Pinpoint the cell where the given text exists, returning its [X, Y] midpoint coordinate. 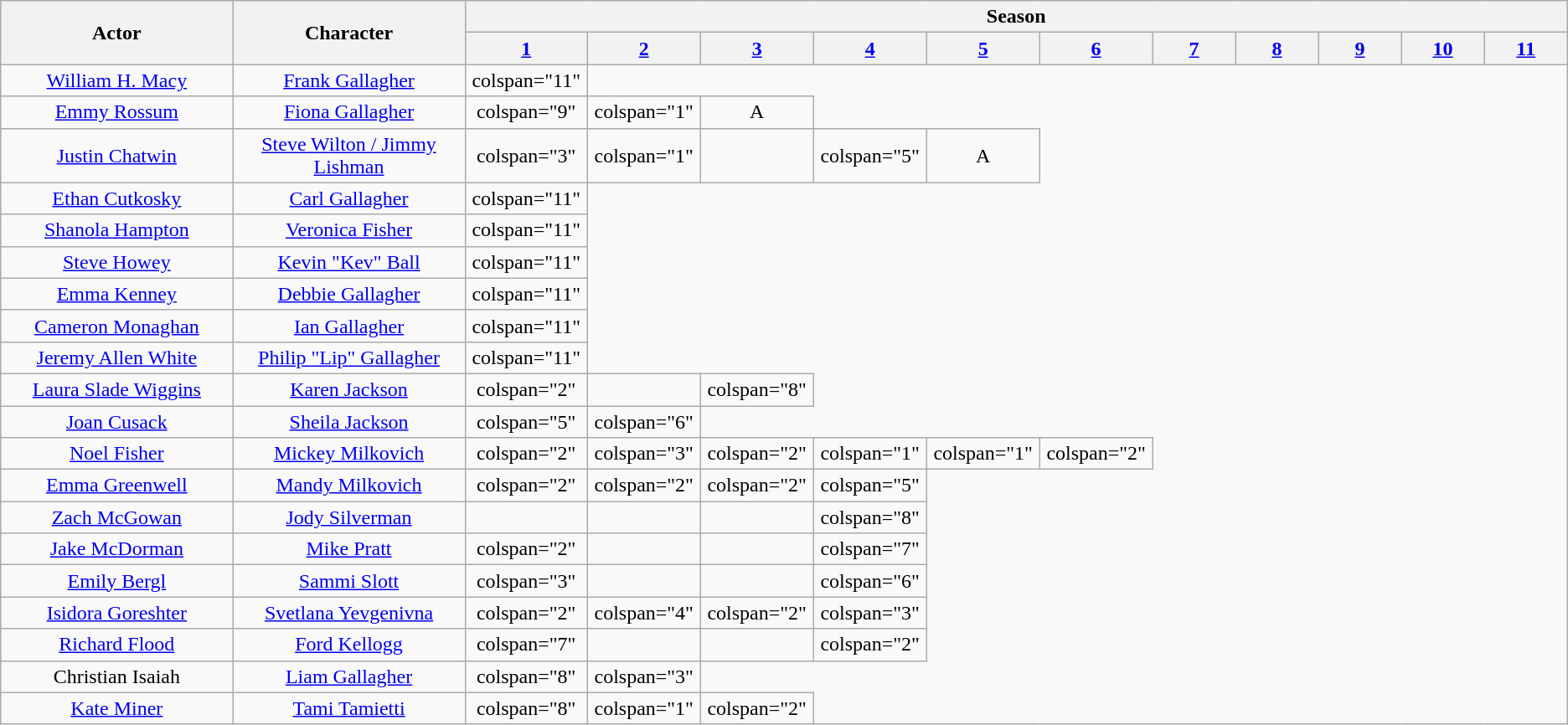
4 [869, 49]
Cameron Monaghan [117, 326]
Jody Silverman [348, 517]
Isidora Goreshter [117, 613]
Season [1016, 17]
11 [1526, 49]
Mickey Milkovich [348, 454]
Kevin "Kev" Ball [348, 262]
Jake McDorman [117, 549]
Ford Kellogg [348, 645]
1 [526, 49]
10 [1442, 49]
Sheila Jackson [348, 421]
3 [757, 49]
Emmy Rossum [117, 112]
Christian Isaiah [117, 676]
Carl Gallagher [348, 198]
Laura Slade Wiggins [117, 389]
Veronica Fisher [348, 230]
Emma Kenney [117, 294]
Liam Gallagher [348, 676]
Frank Gallagher [348, 80]
Philip "Lip" Gallagher [348, 357]
Debbie Gallagher [348, 294]
Steve Wilton / Jimmy Lishman [348, 156]
Character [348, 33]
Joan Cusack [117, 421]
William H. Macy [117, 80]
Steve Howey [117, 262]
Tami Tamietti [348, 708]
Jeremy Allen White [117, 357]
colspan="9" [526, 112]
Fiona Gallagher [348, 112]
6 [1096, 49]
9 [1360, 49]
colspan="4" [643, 613]
Actor [117, 33]
Mike Pratt [348, 549]
Sammi Slott [348, 581]
Emma Greenwell [117, 486]
2 [643, 49]
8 [1277, 49]
Zach McGowan [117, 517]
Shanola Hampton [117, 230]
Kate Miner [117, 708]
Justin Chatwin [117, 156]
Emily Bergl [117, 581]
Ian Gallagher [348, 326]
5 [983, 49]
Richard Flood [117, 645]
Mandy Milkovich [348, 486]
Noel Fisher [117, 454]
Svetlana Yevgenivna [348, 613]
Karen Jackson [348, 389]
Ethan Cutkosky [117, 198]
7 [1194, 49]
